Pinpoint the cell where the given text exists, returning its [x, y] midpoint coordinate. 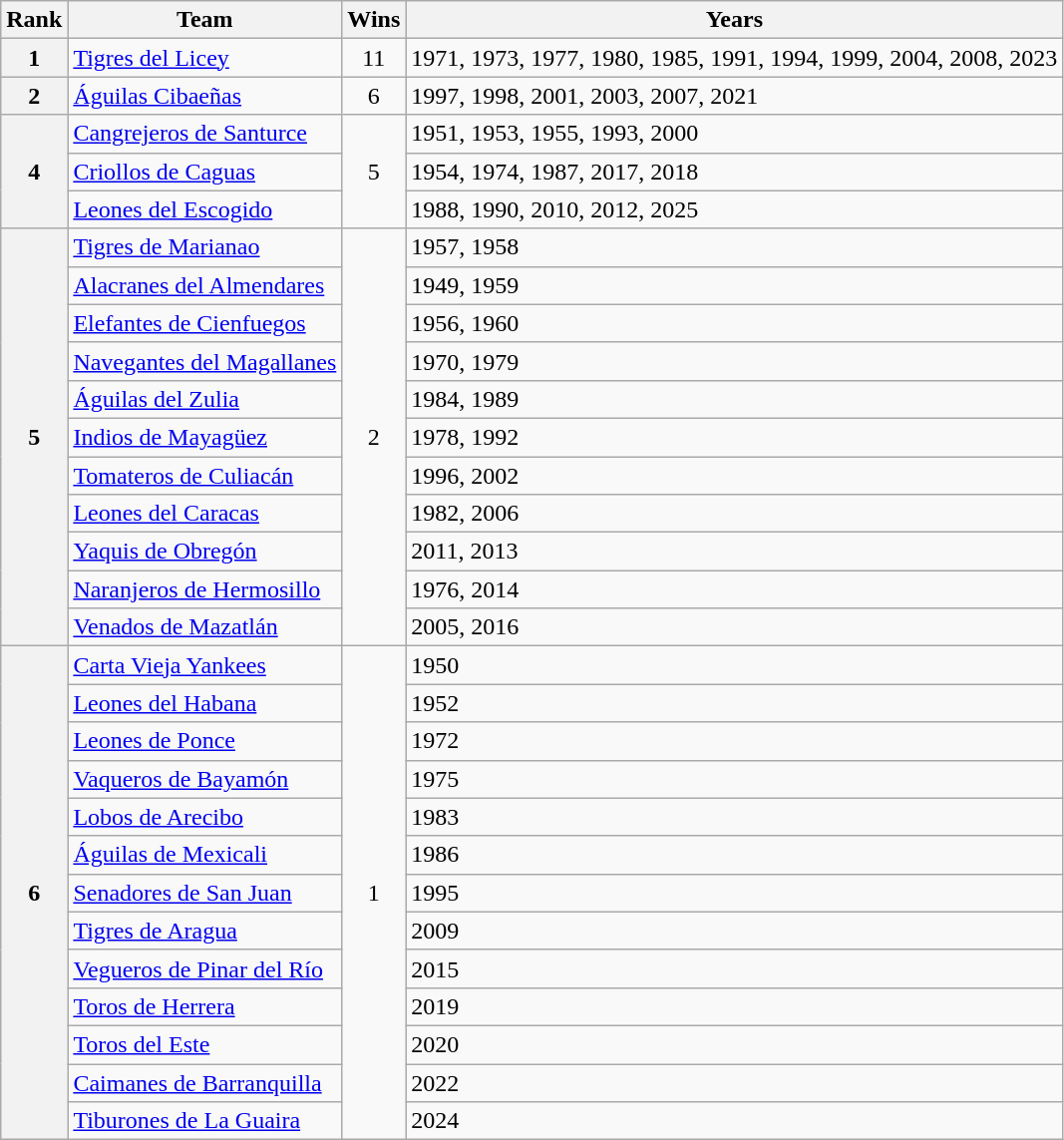
11 [374, 58]
2009 [734, 931]
1975 [734, 779]
2011, 2013 [734, 552]
Venados de Mazatlán [205, 627]
Criollos de Caguas [205, 172]
Rank [34, 20]
1952 [734, 703]
Indios de Mayagüez [205, 437]
Leones del Caracas [205, 514]
1954, 1974, 1987, 2017, 2018 [734, 172]
1997, 1998, 2001, 2003, 2007, 2021 [734, 96]
1995 [734, 893]
Leones del Escogido [205, 209]
2022 [734, 1082]
Alacranes del Almendares [205, 285]
1949, 1959 [734, 285]
1978, 1992 [734, 437]
Toros del Este [205, 1044]
1957, 1958 [734, 247]
1976, 2014 [734, 589]
Years [734, 20]
1951, 1953, 1955, 1993, 2000 [734, 134]
Lobos de Arecibo [205, 817]
1970, 1979 [734, 361]
Águilas del Zulia [205, 399]
1982, 2006 [734, 514]
2015 [734, 968]
Naranjeros de Hermosillo [205, 589]
Águilas de Mexicali [205, 855]
Carta Vieja Yankees [205, 665]
Elefantes de Cienfuegos [205, 323]
Tiburones de La Guaira [205, 1121]
Senadores de San Juan [205, 893]
1996, 2002 [734, 476]
1984, 1989 [734, 399]
2020 [734, 1044]
1956, 1960 [734, 323]
2005, 2016 [734, 627]
Leones de Ponce [205, 741]
Caimanes de Barranquilla [205, 1082]
Yaquis de Obregón [205, 552]
Cangrejeros de Santurce [205, 134]
4 [34, 172]
Tigres de Marianao [205, 247]
2024 [734, 1121]
1950 [734, 665]
1972 [734, 741]
Tigres del Licey [205, 58]
Tigres de Aragua [205, 931]
Team [205, 20]
1983 [734, 817]
Wins [374, 20]
Tomateros de Culiacán [205, 476]
Águilas Cibaeñas [205, 96]
1971, 1973, 1977, 1980, 1985, 1991, 1994, 1999, 2004, 2008, 2023 [734, 58]
Leones del Habana [205, 703]
1988, 1990, 2010, 2012, 2025 [734, 209]
2019 [734, 1006]
Vaqueros de Bayamón [205, 779]
Navegantes del Magallanes [205, 361]
Toros de Herrera [205, 1006]
Vegueros de Pinar del Río [205, 968]
1986 [734, 855]
